Identify which cell holds the provided text, then report its (x, y) central coordinate. 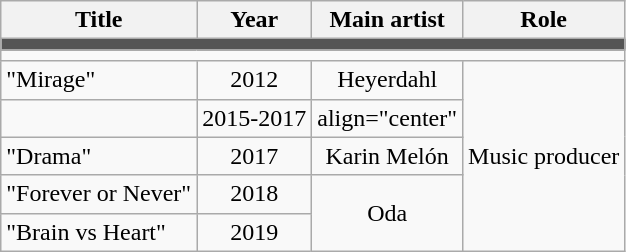
2017 (254, 156)
2012 (254, 80)
Year (254, 20)
Karin Melón (388, 156)
"Forever or Never" (99, 194)
Heyerdahl (388, 80)
Oda (388, 213)
Music producer (544, 156)
2018 (254, 194)
"Brain vs Heart" (99, 232)
2019 (254, 232)
Role (544, 20)
"Mirage" (99, 80)
Title (99, 20)
align="center" (388, 118)
2015-2017 (254, 118)
Main artist (388, 20)
"Drama" (99, 156)
